From the cell containing the given text, extract its center point as [x, y] coordinate. 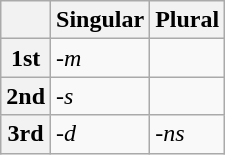
-d [100, 134]
1st [26, 58]
2nd [26, 96]
3rd [26, 134]
Plural [188, 20]
-s [100, 96]
Singular [100, 20]
-m [100, 58]
-ns [188, 134]
